Return the [x, y] coordinate for the center point of the cell that contains the specified text.  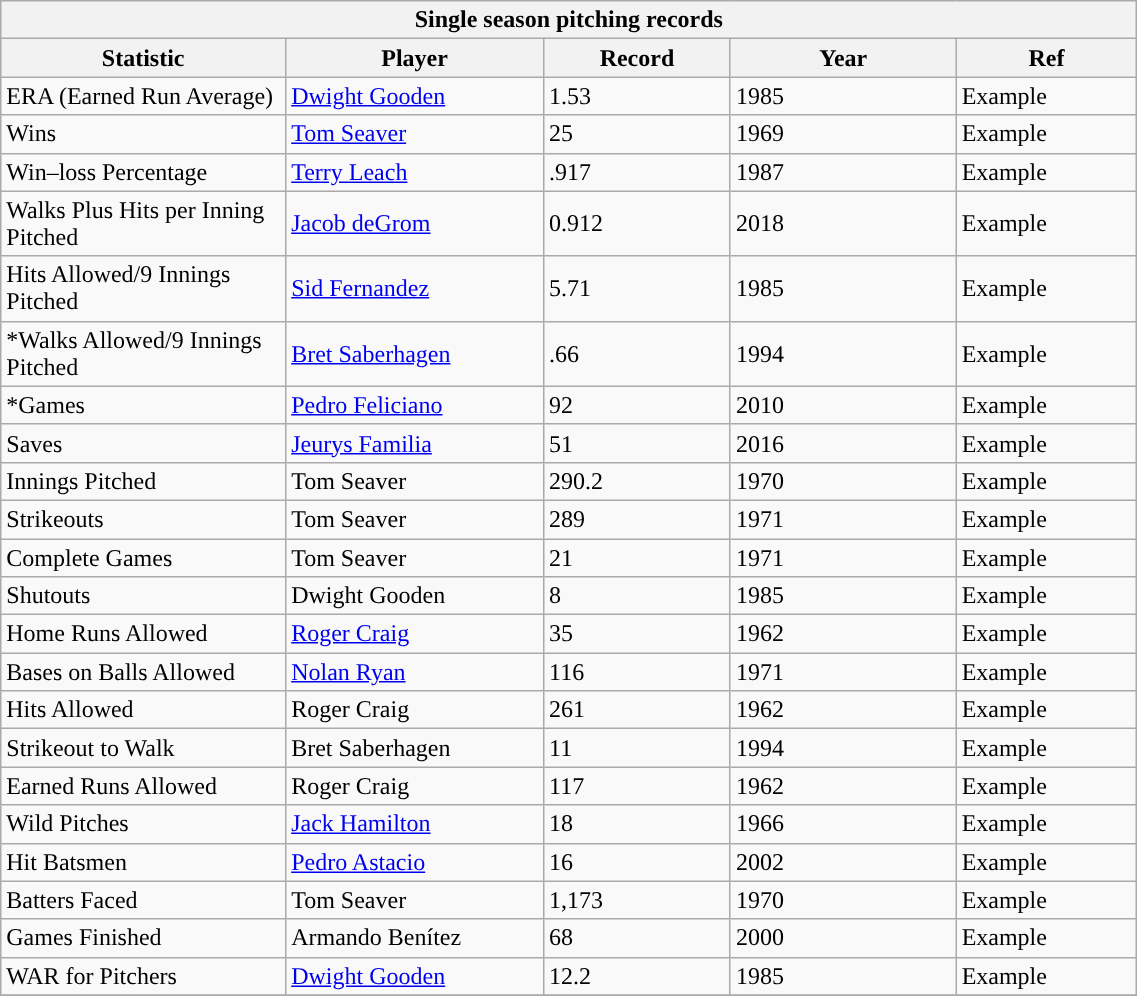
1987 [843, 172]
1.53 [638, 96]
Statistic [144, 58]
Win–loss Percentage [144, 172]
1,173 [638, 900]
Jeurys Familia [415, 443]
WAR for Pitchers [144, 976]
Earned Runs Allowed [144, 786]
Strikeout to Walk [144, 748]
Pedro Astacio [415, 862]
Pedro Feliciano [415, 405]
Player [415, 58]
12.2 [638, 976]
5.71 [638, 288]
Hits Allowed/9 Innings Pitched [144, 288]
Hits Allowed [144, 710]
Jack Hamilton [415, 824]
Home Runs Allowed [144, 634]
Saves [144, 443]
Year [843, 58]
261 [638, 710]
*Walks Allowed/9 Innings Pitched [144, 354]
68 [638, 938]
Ref [1046, 58]
Complete Games [144, 557]
289 [638, 519]
2018 [843, 224]
2002 [843, 862]
*Games [144, 405]
2010 [843, 405]
25 [638, 134]
Strikeouts [144, 519]
Innings Pitched [144, 481]
Terry Leach [415, 172]
Games Finished [144, 938]
2016 [843, 443]
Jacob deGrom [415, 224]
11 [638, 748]
8 [638, 596]
92 [638, 405]
21 [638, 557]
290.2 [638, 481]
Single season pitching records [569, 20]
117 [638, 786]
Sid Fernandez [415, 288]
Record [638, 58]
.917 [638, 172]
0.912 [638, 224]
18 [638, 824]
1969 [843, 134]
Bases on Balls Allowed [144, 672]
Batters Faced [144, 900]
Armando Benítez [415, 938]
2000 [843, 938]
Nolan Ryan [415, 672]
ERA (Earned Run Average) [144, 96]
Walks Plus Hits per Inning Pitched [144, 224]
35 [638, 634]
Hit Batsmen [144, 862]
116 [638, 672]
1966 [843, 824]
Wins [144, 134]
Shutouts [144, 596]
Wild Pitches [144, 824]
16 [638, 862]
.66 [638, 354]
51 [638, 443]
